Return [X, Y] of the center of cell containing provided text 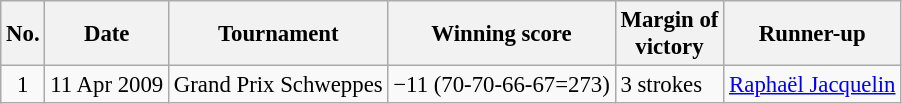
Winning score [502, 34]
3 strokes [670, 85]
No. [23, 34]
−11 (70-70-66-67=273) [502, 85]
Margin ofvictory [670, 34]
11 Apr 2009 [107, 85]
Runner-up [812, 34]
Grand Prix Schweppes [278, 85]
1 [23, 85]
Tournament [278, 34]
Date [107, 34]
Raphaël Jacquelin [812, 85]
